For the text-containing cell, return its midpoint in (x, y) coordinate format. 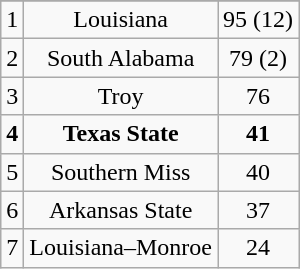
Louisiana (121, 20)
2 (12, 58)
4 (12, 134)
Arkansas State (121, 210)
37 (258, 210)
Louisiana–Monroe (121, 248)
24 (258, 248)
7 (12, 248)
79 (2) (258, 58)
3 (12, 96)
41 (258, 134)
5 (12, 172)
South Alabama (121, 58)
Texas State (121, 134)
95 (12) (258, 20)
Troy (121, 96)
1 (12, 20)
40 (258, 172)
Southern Miss (121, 172)
6 (12, 210)
76 (258, 96)
